Capture the cell that displays the provided text and extract its [x, y] central coordinate. 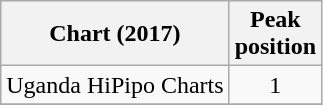
Peak position [275, 34]
1 [275, 85]
Chart (2017) [115, 34]
Uganda HiPipo Charts [115, 85]
